Scan for the cell matching the given text and deliver its [X, Y] coordinate at center. 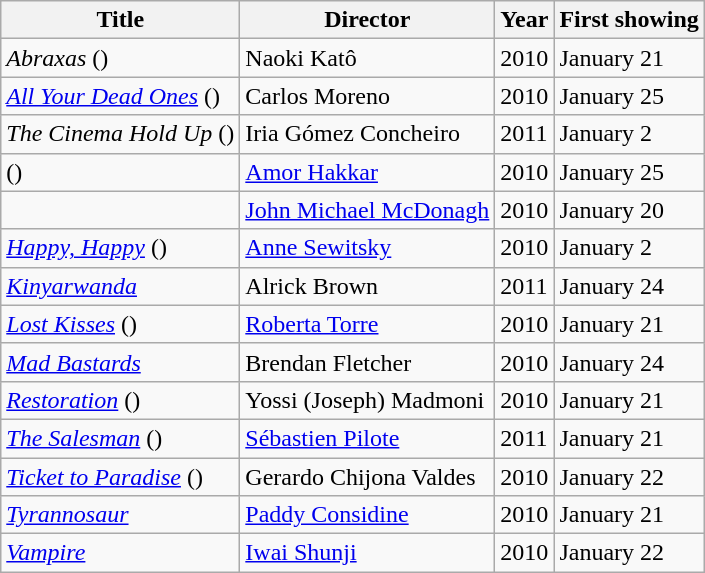
Iwai Shunji [368, 553]
() [120, 172]
Ticket to Paradise () [120, 477]
The Salesman () [120, 438]
Yossi (Joseph) Madmoni [368, 400]
Restoration () [120, 400]
Roberta Torre [368, 324]
Sébastien Pilote [368, 438]
Paddy Considine [368, 515]
Tyrannosaur [120, 515]
Lost Kisses () [120, 324]
Naoki Katô [368, 58]
Brendan Fletcher [368, 362]
Carlos Moreno [368, 96]
John Michael McDonagh [368, 210]
Gerardo Chijona Valdes [368, 477]
First showing [629, 20]
Title [120, 20]
January 20 [629, 210]
Abraxas () [120, 58]
Happy, Happy () [120, 248]
Anne Sewitsky [368, 248]
Kinyarwanda [120, 286]
All Your Dead Ones () [120, 96]
Iria Gómez Concheiro [368, 134]
Year [524, 20]
Director [368, 20]
The Cinema Hold Up () [120, 134]
Alrick Brown [368, 286]
Amor Hakkar [368, 172]
Vampire [120, 553]
Mad Bastards [120, 362]
